Determine the (X, Y) coordinate at the center of the cell enclosing the given text.  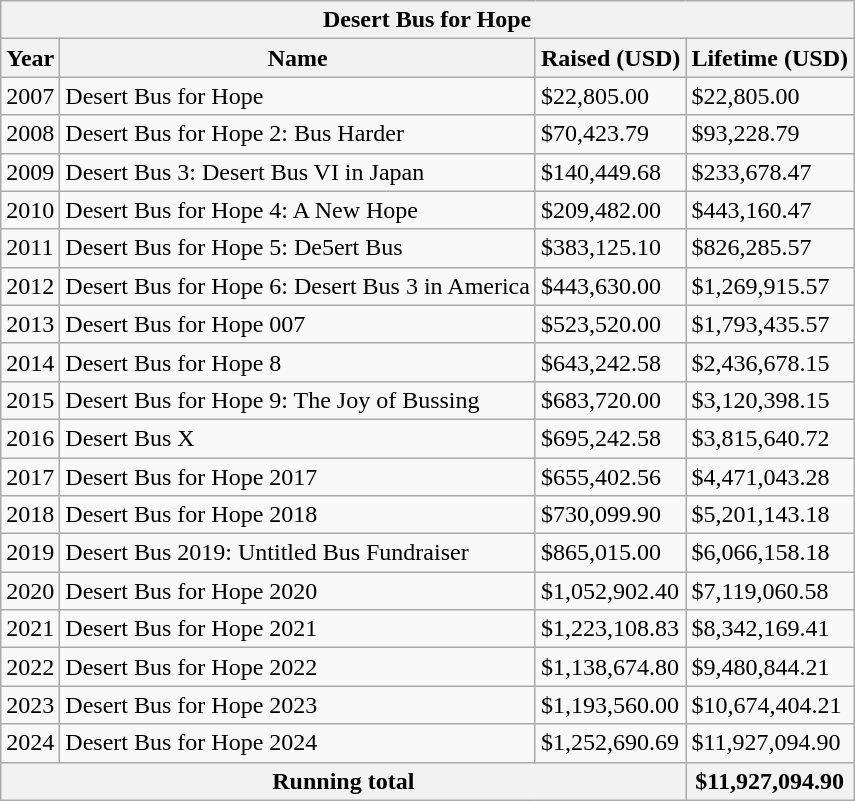
Desert Bus for Hope 2023 (298, 705)
Desert Bus 2019: Untitled Bus Fundraiser (298, 553)
2021 (30, 629)
Desert Bus for Hope 2022 (298, 667)
2007 (30, 96)
Desert Bus 3: Desert Bus VI in Japan (298, 172)
$865,015.00 (610, 553)
Desert Bus for Hope 007 (298, 324)
Desert Bus for Hope 2021 (298, 629)
$1,138,674.80 (610, 667)
$826,285.57 (770, 248)
$10,674,404.21 (770, 705)
2017 (30, 477)
$209,482.00 (610, 210)
$70,423.79 (610, 134)
$233,678.47 (770, 172)
Desert Bus for Hope 5: De5ert Bus (298, 248)
Running total (344, 781)
Desert Bus for Hope 2020 (298, 591)
Desert Bus for Hope 2: Bus Harder (298, 134)
$383,125.10 (610, 248)
$4,471,043.28 (770, 477)
$523,520.00 (610, 324)
$1,052,902.40 (610, 591)
$9,480,844.21 (770, 667)
$655,402.56 (610, 477)
$6,066,158.18 (770, 553)
$93,228.79 (770, 134)
2022 (30, 667)
Desert Bus for Hope 6: Desert Bus 3 in America (298, 286)
$7,119,060.58 (770, 591)
$1,223,108.83 (610, 629)
2011 (30, 248)
2024 (30, 743)
Desert Bus X (298, 438)
$443,160.47 (770, 210)
$140,449.68 (610, 172)
Desert Bus for Hope 2024 (298, 743)
$695,242.58 (610, 438)
$8,342,169.41 (770, 629)
Desert Bus for Hope 2018 (298, 515)
Lifetime (USD) (770, 58)
Raised (USD) (610, 58)
$1,793,435.57 (770, 324)
$1,269,915.57 (770, 286)
$730,099.90 (610, 515)
2013 (30, 324)
$3,120,398.15 (770, 400)
$443,630.00 (610, 286)
2014 (30, 362)
$2,436,678.15 (770, 362)
2008 (30, 134)
2010 (30, 210)
$683,720.00 (610, 400)
Desert Bus for Hope 9: The Joy of Bussing (298, 400)
2009 (30, 172)
Desert Bus for Hope 2017 (298, 477)
$643,242.58 (610, 362)
Desert Bus for Hope 8 (298, 362)
2019 (30, 553)
$1,193,560.00 (610, 705)
Desert Bus for Hope 4: A New Hope (298, 210)
2015 (30, 400)
2023 (30, 705)
2016 (30, 438)
2018 (30, 515)
2012 (30, 286)
$3,815,640.72 (770, 438)
Name (298, 58)
$5,201,143.18 (770, 515)
Year (30, 58)
$1,252,690.69 (610, 743)
2020 (30, 591)
